Locate the cell with the specified text and output its [X, Y] center coordinate. 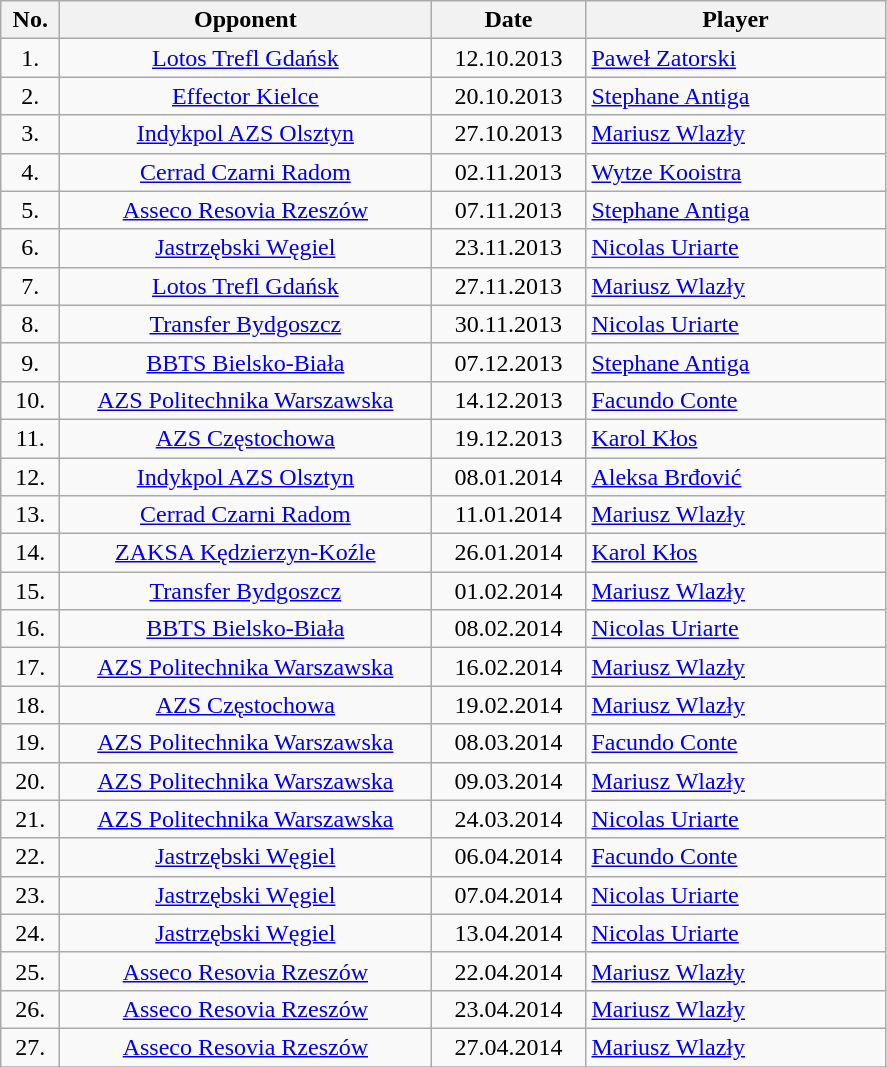
07.04.2014 [508, 895]
12.10.2013 [508, 58]
14.12.2013 [508, 400]
08.01.2014 [508, 477]
No. [30, 20]
06.04.2014 [508, 857]
16. [30, 629]
01.02.2014 [508, 591]
8. [30, 324]
27.11.2013 [508, 286]
19. [30, 743]
13.04.2014 [508, 933]
13. [30, 515]
22. [30, 857]
Opponent [246, 20]
9. [30, 362]
19.12.2013 [508, 438]
18. [30, 705]
08.03.2014 [508, 743]
27.10.2013 [508, 134]
07.11.2013 [508, 210]
Aleksa Brđović [736, 477]
ZAKSA Kędzierzyn-Koźle [246, 553]
07.12.2013 [508, 362]
19.02.2014 [508, 705]
11. [30, 438]
10. [30, 400]
11.01.2014 [508, 515]
25. [30, 971]
15. [30, 591]
6. [30, 248]
7. [30, 286]
23.04.2014 [508, 1009]
4. [30, 172]
21. [30, 819]
20. [30, 781]
2. [30, 96]
26.01.2014 [508, 553]
30.11.2013 [508, 324]
14. [30, 553]
5. [30, 210]
3. [30, 134]
12. [30, 477]
20.10.2013 [508, 96]
27.04.2014 [508, 1047]
Paweł Zatorski [736, 58]
23.11.2013 [508, 248]
16.02.2014 [508, 667]
Wytze Kooistra [736, 172]
Date [508, 20]
27. [30, 1047]
22.04.2014 [508, 971]
09.03.2014 [508, 781]
02.11.2013 [508, 172]
24.03.2014 [508, 819]
23. [30, 895]
08.02.2014 [508, 629]
17. [30, 667]
1. [30, 58]
26. [30, 1009]
Player [736, 20]
24. [30, 933]
Effector Kielce [246, 96]
